Capture the cell that displays the provided text and extract its [X, Y] central coordinate. 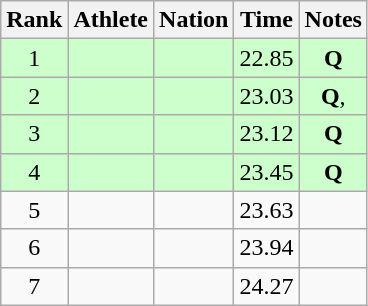
7 [34, 286]
Athlete [111, 20]
3 [34, 134]
Rank [34, 20]
22.85 [266, 58]
4 [34, 172]
23.63 [266, 210]
23.03 [266, 96]
23.45 [266, 172]
Time [266, 20]
23.12 [266, 134]
1 [34, 58]
5 [34, 210]
Q, [333, 96]
Nation [194, 20]
24.27 [266, 286]
23.94 [266, 248]
6 [34, 248]
2 [34, 96]
Notes [333, 20]
